Scan for the cell matching the given text and deliver its [x, y] coordinate at center. 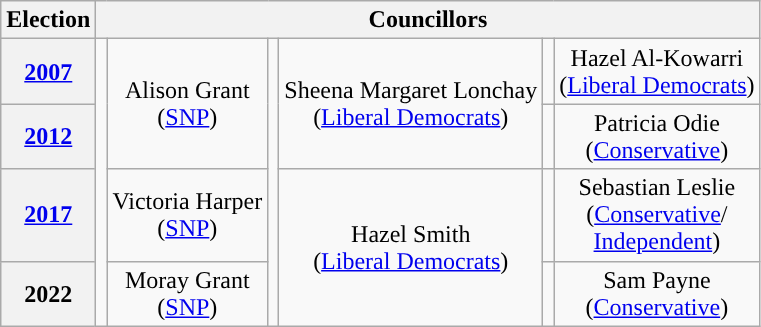
2007 [48, 72]
Patricia Odie(Conservative) [657, 136]
Sebastian Leslie(Conservative/Independent) [657, 215]
Hazel Al-Kowarri(Liberal Democrats) [657, 72]
Election [48, 20]
Sam Payne(Conservative) [657, 294]
Councillors [428, 20]
Sheena Margaret Lonchay(Liberal Democrats) [411, 104]
2012 [48, 136]
Hazel Smith(Liberal Democrats) [411, 248]
2022 [48, 294]
Victoria Harper(SNP) [188, 215]
2017 [48, 215]
Alison Grant(SNP) [188, 104]
Moray Grant (SNP) [188, 294]
